Locate the cell with the specified text and output its [x, y] center coordinate. 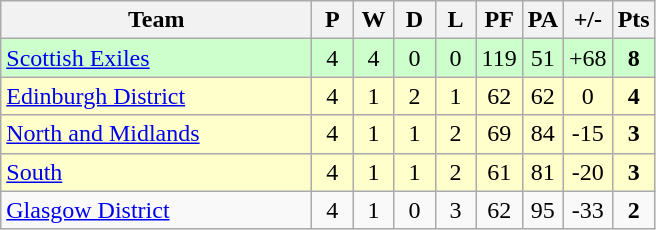
Pts [634, 20]
-33 [588, 210]
+/- [588, 20]
Scottish Exiles [156, 58]
8 [634, 58]
+68 [588, 58]
North and Midlands [156, 134]
Edinburgh District [156, 96]
PF [499, 20]
61 [499, 172]
South [156, 172]
81 [542, 172]
69 [499, 134]
119 [499, 58]
W [374, 20]
P [332, 20]
L [456, 20]
95 [542, 210]
D [414, 20]
84 [542, 134]
-20 [588, 172]
-15 [588, 134]
PA [542, 20]
Team [156, 20]
Glasgow District [156, 210]
51 [542, 58]
